Return the (X, Y) coordinate for the center point of the cell that contains the specified text.  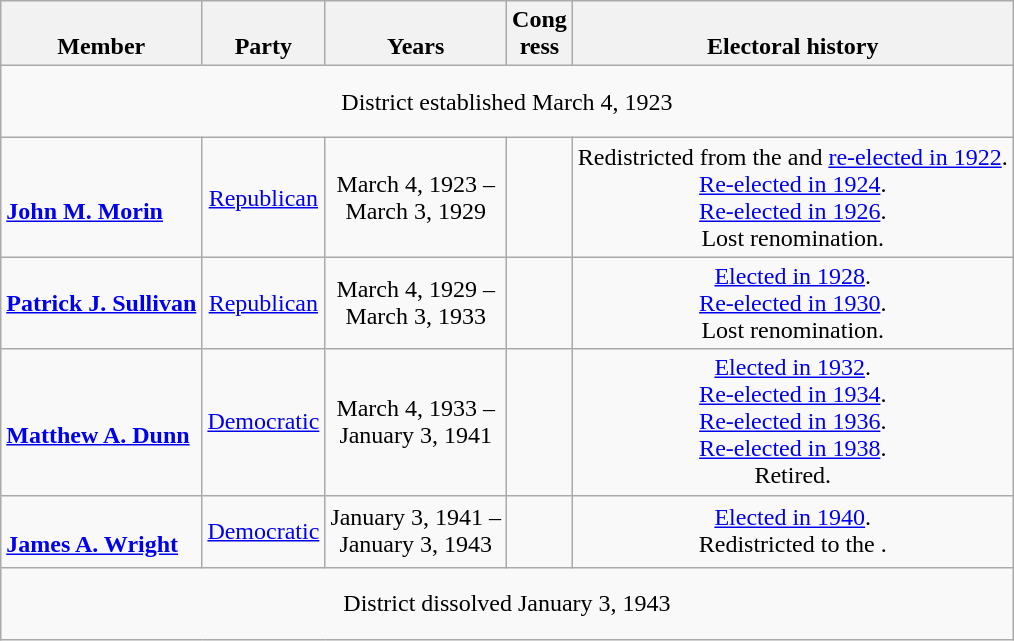
Elected in 1928.Re-elected in 1930.Lost renomination. (792, 303)
Party (264, 34)
Electoral history (792, 34)
District dissolved January 3, 1943 (507, 603)
Congress (540, 34)
March 4, 1923 –March 3, 1929 (416, 198)
Redistricted from the and re-elected in 1922.Re-elected in 1924.Re-elected in 1926.Lost renomination. (792, 198)
Elected in 1932.Re-elected in 1934.Re-elected in 1936.Re-elected in 1938.Retired. (792, 422)
John M. Morin (102, 198)
District established March 4, 1923 (507, 102)
March 4, 1933 –January 3, 1941 (416, 422)
Member (102, 34)
Elected in 1940.Redistricted to the . (792, 531)
January 3, 1941 –January 3, 1943 (416, 531)
James A. Wright (102, 531)
Matthew A. Dunn (102, 422)
Patrick J. Sullivan (102, 303)
March 4, 1929 –March 3, 1933 (416, 303)
Years (416, 34)
